Return (x, y) of the center of cell containing provided text 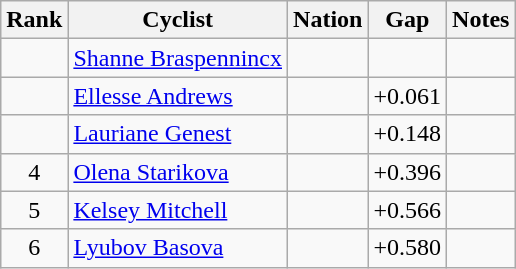
Cyclist (178, 20)
Lauriane Genest (178, 134)
Lyubov Basova (178, 248)
Shanne Braspennincx (178, 58)
Gap (408, 20)
6 (34, 248)
+0.580 (408, 248)
Notes (481, 20)
Olena Starikova (178, 172)
Rank (34, 20)
+0.396 (408, 172)
5 (34, 210)
Kelsey Mitchell (178, 210)
4 (34, 172)
+0.566 (408, 210)
Ellesse Andrews (178, 96)
+0.061 (408, 96)
Nation (328, 20)
+0.148 (408, 134)
